Return the (x, y) coordinate for the center point of the cell that contains the specified text.  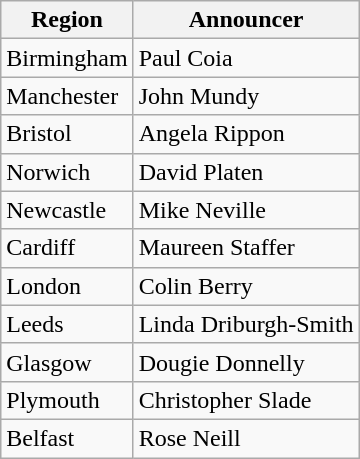
Rose Neill (246, 438)
Manchester (67, 96)
Cardiff (67, 248)
David Platen (246, 172)
Maureen Staffer (246, 248)
Dougie Donnelly (246, 362)
Paul Coia (246, 58)
Glasgow (67, 362)
Bristol (67, 134)
London (67, 286)
Christopher Slade (246, 400)
Belfast (67, 438)
Leeds (67, 324)
Newcastle (67, 210)
Norwich (67, 172)
Mike Neville (246, 210)
Region (67, 20)
Colin Berry (246, 286)
Birmingham (67, 58)
John Mundy (246, 96)
Announcer (246, 20)
Plymouth (67, 400)
Angela Rippon (246, 134)
Linda Driburgh-Smith (246, 324)
